Provide the [X, Y] coordinate of the cell's center where the given text is located.  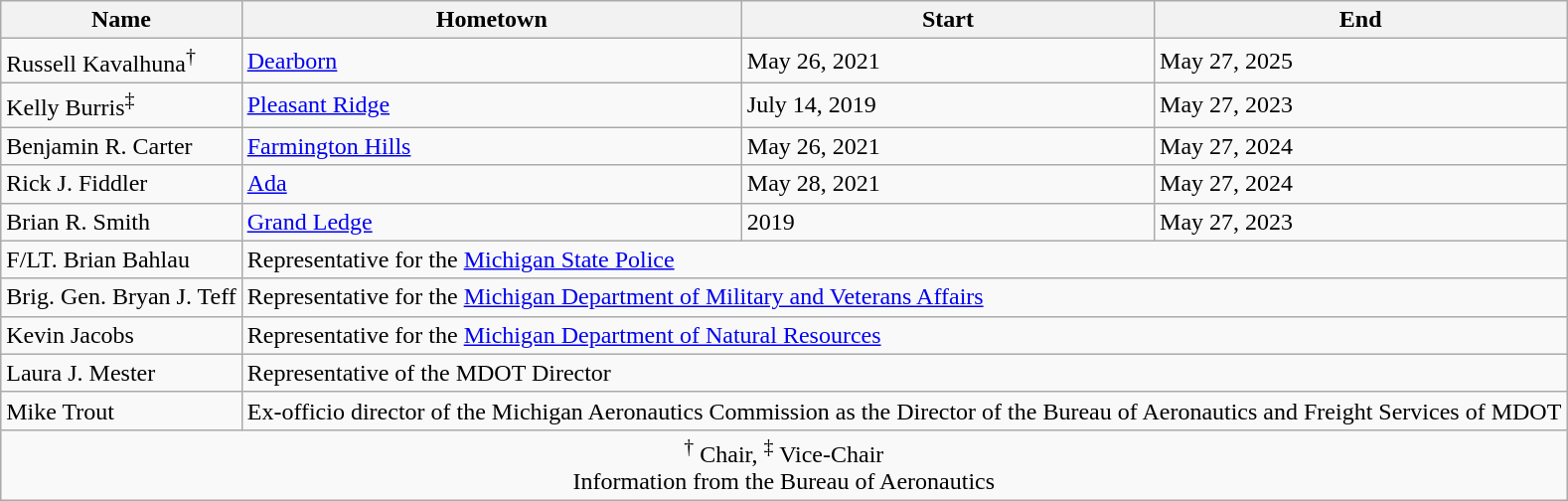
July 14, 2019 [948, 105]
Representative for the Michigan Department of Natural Resources [904, 335]
F/LT. Brian Bahlau [121, 259]
Benjamin R. Carter [121, 146]
Mike Trout [121, 411]
Brig. Gen. Bryan J. Teff [121, 297]
Rick J. Fiddler [121, 184]
Kevin Jacobs [121, 335]
Dearborn [491, 62]
Hometown [491, 20]
Representative for the Michigan State Police [904, 259]
2019 [948, 222]
Representative for the Michigan Department of Military and Veterans Affairs [904, 297]
† Chair, ‡ Vice-Chair Information from the Bureau of Aeronautics [784, 465]
Grand Ledge [491, 222]
Farmington Hills [491, 146]
Kelly Burris‡ [121, 105]
Ex-officio director of the Michigan Aeronautics Commission as the Director of the Bureau of Aeronautics and Freight Services of MDOT [904, 411]
Pleasant Ridge [491, 105]
End [1361, 20]
May 28, 2021 [948, 184]
Representative of the MDOT Director [904, 373]
Russell Kavalhuna† [121, 62]
Start [948, 20]
May 27, 2025 [1361, 62]
Name [121, 20]
Laura J. Mester [121, 373]
Ada [491, 184]
Brian R. Smith [121, 222]
